Extract the (x, y) coordinate from the center of the cell holding the provided text.  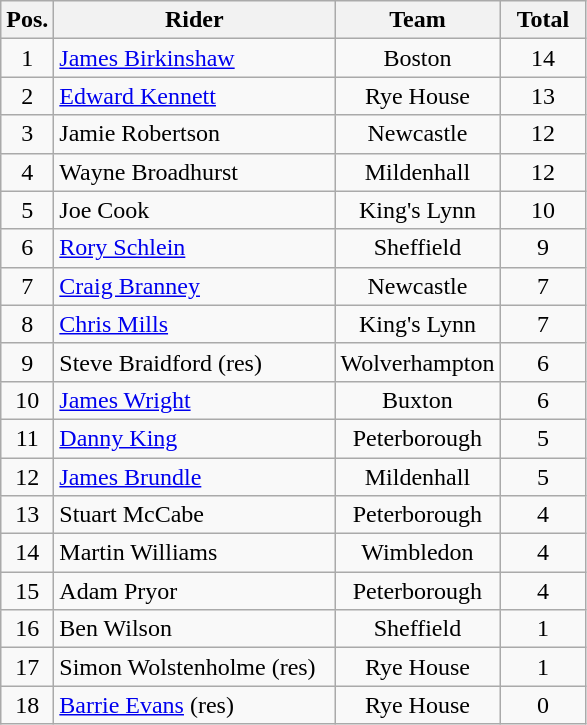
Barrie Evans (res) (194, 705)
Buxton (418, 400)
0 (543, 705)
Rider (194, 20)
Steve Braidford (res) (194, 362)
Simon Wolstenholme (res) (194, 667)
Craig Branney (194, 286)
8 (28, 324)
James Birkinshaw (194, 58)
Wolverhampton (418, 362)
Wayne Broadhurst (194, 172)
Jamie Robertson (194, 134)
Ben Wilson (194, 629)
15 (28, 591)
Danny King (194, 438)
Pos. (28, 20)
11 (28, 438)
2 (28, 96)
Total (543, 20)
Wimbledon (418, 553)
3 (28, 134)
Edward Kennett (194, 96)
Martin Williams (194, 553)
Stuart McCabe (194, 515)
Rory Schlein (194, 248)
James Brundle (194, 477)
Joe Cook (194, 210)
Chris Mills (194, 324)
16 (28, 629)
Boston (418, 58)
Team (418, 20)
17 (28, 667)
18 (28, 705)
James Wright (194, 400)
Adam Pryor (194, 591)
